Determine the (X, Y) coordinate at the center of the cell enclosing the given text.  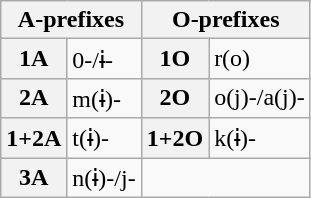
1+2O (174, 138)
A-prefixes (71, 20)
m(ɨ)- (104, 98)
1+2A (34, 138)
3A (34, 178)
2O (174, 98)
t(ɨ)- (104, 138)
O-prefixes (226, 20)
0-/ɨ- (104, 59)
k(ɨ)- (260, 138)
n(ɨ)-/j- (104, 178)
o(j)-/a(j)- (260, 98)
2A (34, 98)
r(o) (260, 59)
1A (34, 59)
1O (174, 59)
